Return (x, y) of the center of cell containing provided text 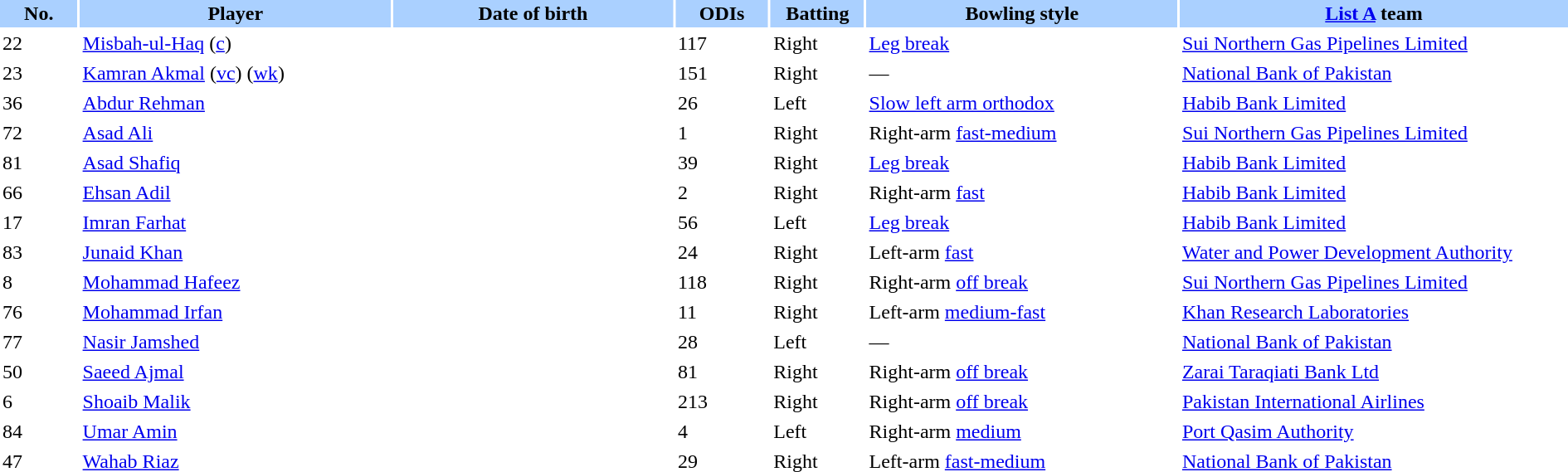
Pakistan International Airlines (1374, 401)
Water and Power Development Authority (1374, 252)
Right-arm fast (1022, 192)
36 (39, 103)
39 (722, 163)
4 (722, 431)
22 (39, 43)
6 (39, 401)
Nasir Jamshed (236, 342)
Imran Farhat (236, 222)
56 (722, 222)
Asad Ali (236, 133)
Junaid Khan (236, 252)
Asad Shafiq (236, 163)
Shoaib Malik (236, 401)
Abdur Rehman (236, 103)
Mohammad Hafeez (236, 282)
Mohammad Irfan (236, 312)
Ehsan Adil (236, 192)
Left-arm fast (1022, 252)
17 (39, 222)
Batting (817, 13)
ODIs (722, 13)
50 (39, 372)
151 (722, 73)
8 (39, 282)
Saeed Ajmal (236, 372)
Right-arm fast-medium (1022, 133)
77 (39, 342)
Port Qasim Authority (1374, 431)
Date of birth (533, 13)
83 (39, 252)
1 (722, 133)
24 (722, 252)
Right-arm medium (1022, 431)
Zarai Taraqiati Bank Ltd (1374, 372)
Bowling style (1022, 13)
11 (722, 312)
28 (722, 342)
23 (39, 73)
No. (39, 13)
84 (39, 431)
Slow left arm orthodox (1022, 103)
2 (722, 192)
Player (236, 13)
213 (722, 401)
118 (722, 282)
72 (39, 133)
Left-arm medium-fast (1022, 312)
76 (39, 312)
66 (39, 192)
Misbah-ul-Haq (c) (236, 43)
Khan Research Laboratories (1374, 312)
26 (722, 103)
Kamran Akmal (vc) (wk) (236, 73)
Umar Amin (236, 431)
List A team (1374, 13)
117 (722, 43)
